Locate the cell with the specified text and output its [X, Y] center coordinate. 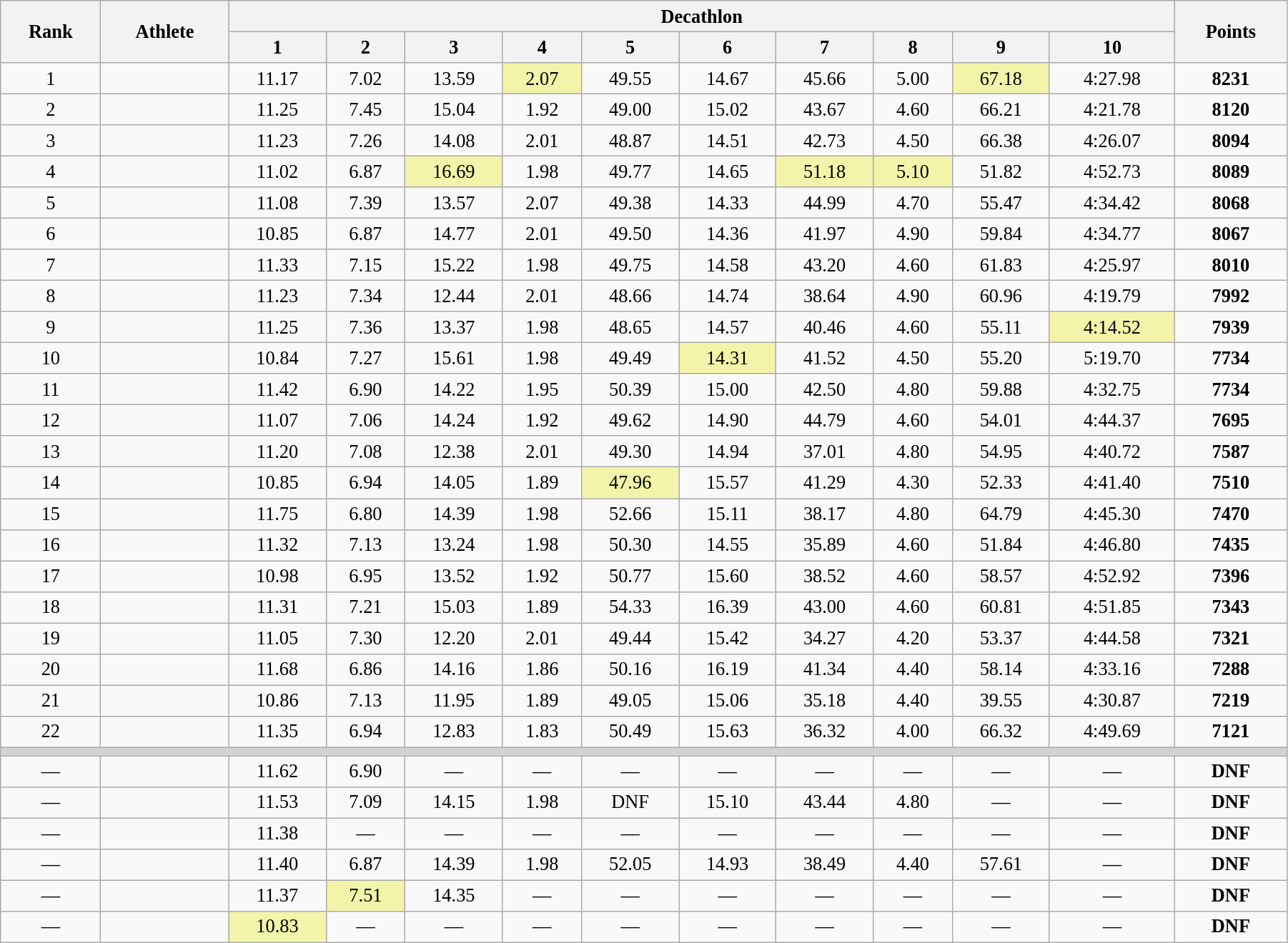
7.45 [366, 109]
4:27.98 [1112, 78]
11.38 [277, 834]
7470 [1231, 514]
51.84 [1001, 545]
7343 [1231, 607]
14.31 [728, 358]
11.62 [277, 772]
13.52 [454, 576]
55.11 [1001, 327]
13.37 [454, 327]
52.05 [630, 864]
7219 [1231, 700]
53.37 [1001, 638]
11 [51, 389]
57.61 [1001, 864]
50.30 [630, 545]
21 [51, 700]
4:33.16 [1112, 669]
14.55 [728, 545]
40.46 [825, 327]
35.89 [825, 545]
66.21 [1001, 109]
13.59 [454, 78]
15.63 [728, 732]
15.57 [728, 483]
13 [51, 451]
41.52 [825, 358]
43.20 [825, 265]
22 [51, 732]
15.04 [454, 109]
54.01 [1001, 420]
14 [51, 483]
14.65 [728, 171]
11.05 [277, 638]
55.47 [1001, 203]
58.14 [1001, 669]
4:34.77 [1112, 234]
7396 [1231, 576]
4.30 [913, 483]
15.60 [728, 576]
1.83 [542, 732]
49.44 [630, 638]
49.62 [630, 420]
11.75 [277, 514]
19 [51, 638]
18 [51, 607]
11.37 [277, 896]
11.08 [277, 203]
4:14.52 [1112, 327]
8094 [1231, 141]
44.79 [825, 420]
7.34 [366, 296]
54.95 [1001, 451]
66.32 [1001, 732]
4:44.37 [1112, 420]
60.81 [1001, 607]
4:52.92 [1112, 576]
14.74 [728, 296]
16.19 [728, 669]
11.17 [277, 78]
49.00 [630, 109]
8068 [1231, 203]
15.42 [728, 638]
11.33 [277, 265]
50.39 [630, 389]
Rank [51, 31]
7121 [1231, 732]
10.83 [277, 927]
49.38 [630, 203]
64.79 [1001, 514]
15.11 [728, 514]
4.70 [913, 203]
7.26 [366, 141]
36.32 [825, 732]
8089 [1231, 171]
43.67 [825, 109]
49.30 [630, 451]
4:30.87 [1112, 700]
34.27 [825, 638]
52.33 [1001, 483]
5:19.70 [1112, 358]
15.06 [728, 700]
14.15 [454, 802]
43.00 [825, 607]
11.35 [277, 732]
61.83 [1001, 265]
Athlete [164, 31]
8010 [1231, 265]
13.24 [454, 545]
14.35 [454, 896]
14.08 [454, 141]
7.36 [366, 327]
7.06 [366, 420]
7.08 [366, 451]
12 [51, 420]
6.86 [366, 669]
47.96 [630, 483]
10.98 [277, 576]
8120 [1231, 109]
52.66 [630, 514]
11.42 [277, 389]
7321 [1231, 638]
10.84 [277, 358]
7695 [1231, 420]
14.33 [728, 203]
15.10 [728, 802]
55.20 [1001, 358]
43.44 [825, 802]
7939 [1231, 327]
4:19.79 [1112, 296]
10.86 [277, 700]
7.51 [366, 896]
41.29 [825, 483]
50.49 [630, 732]
39.55 [1001, 700]
14.94 [728, 451]
48.66 [630, 296]
13.57 [454, 203]
14.67 [728, 78]
15.00 [728, 389]
49.50 [630, 234]
14.22 [454, 389]
7.02 [366, 78]
4.20 [913, 638]
7.09 [366, 802]
4:26.07 [1112, 141]
67.18 [1001, 78]
7.39 [366, 203]
35.18 [825, 700]
16.69 [454, 171]
11.95 [454, 700]
38.52 [825, 576]
11.31 [277, 607]
49.55 [630, 78]
7.21 [366, 607]
4:41.40 [1112, 483]
7.15 [366, 265]
15 [51, 514]
49.77 [630, 171]
14.77 [454, 234]
45.66 [825, 78]
Decathlon [702, 16]
38.49 [825, 864]
51.18 [825, 171]
12.83 [454, 732]
6.80 [366, 514]
4:51.85 [1112, 607]
11.40 [277, 864]
49.05 [630, 700]
12.44 [454, 296]
5.10 [913, 171]
49.75 [630, 265]
14.58 [728, 265]
14.51 [728, 141]
14.16 [454, 669]
41.34 [825, 669]
4:34.42 [1112, 203]
7510 [1231, 483]
14.57 [728, 327]
50.77 [630, 576]
14.93 [728, 864]
15.03 [454, 607]
38.64 [825, 296]
Points [1231, 31]
4:52.73 [1112, 171]
14.24 [454, 420]
54.33 [630, 607]
48.87 [630, 141]
5.00 [913, 78]
11.02 [277, 171]
7288 [1231, 669]
15.02 [728, 109]
42.73 [825, 141]
14.90 [728, 420]
14.05 [454, 483]
12.20 [454, 638]
16.39 [728, 607]
11.32 [277, 545]
48.65 [630, 327]
4:46.80 [1112, 545]
11.07 [277, 420]
11.20 [277, 451]
7.27 [366, 358]
16 [51, 545]
4:21.78 [1112, 109]
4:45.30 [1112, 514]
59.88 [1001, 389]
11.53 [277, 802]
4:44.58 [1112, 638]
14.36 [728, 234]
7587 [1231, 451]
42.50 [825, 389]
51.82 [1001, 171]
44.99 [825, 203]
37.01 [825, 451]
60.96 [1001, 296]
50.16 [630, 669]
4:32.75 [1112, 389]
12.38 [454, 451]
41.97 [825, 234]
11.68 [277, 669]
1.86 [542, 669]
8067 [1231, 234]
6.95 [366, 576]
20 [51, 669]
15.61 [454, 358]
4:40.72 [1112, 451]
17 [51, 576]
7992 [1231, 296]
58.57 [1001, 576]
7.30 [366, 638]
4.00 [913, 732]
49.49 [630, 358]
66.38 [1001, 141]
4:49.69 [1112, 732]
4:25.97 [1112, 265]
7435 [1231, 545]
8231 [1231, 78]
59.84 [1001, 234]
38.17 [825, 514]
1.95 [542, 389]
15.22 [454, 265]
